Detect which cell encompasses the target text, then output its [x, y] center coordinate. 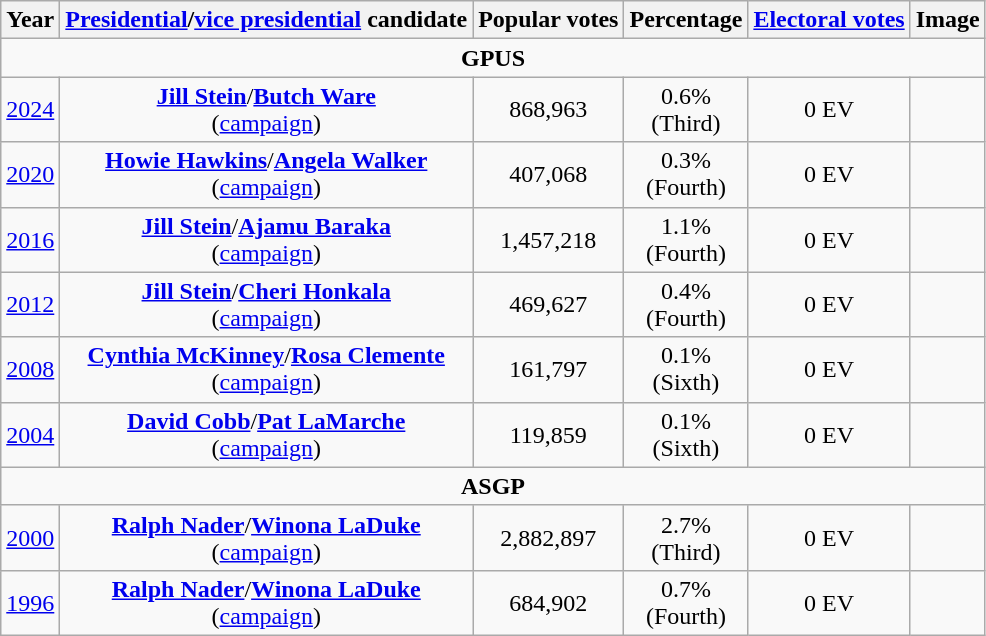
407,068 [548, 174]
1.1%(Fourth) [686, 240]
2012 [30, 304]
1,457,218 [548, 240]
2020 [30, 174]
161,797 [548, 370]
2004 [30, 434]
Howie Hawkins/Angela Walker(campaign) [266, 174]
Percentage [686, 20]
684,902 [548, 602]
0.4%(Fourth) [686, 304]
119,859 [548, 434]
Electoral votes [829, 20]
David Cobb/Pat LaMarche(campaign) [266, 434]
0.7%(Fourth) [686, 602]
Presidential/vice presidential candidate [266, 20]
2016 [30, 240]
Jill Stein/Ajamu Baraka(campaign) [266, 240]
469,627 [548, 304]
0.3%(Fourth) [686, 174]
Jill Stein/Butch Ware(campaign) [266, 110]
868,963 [548, 110]
2.7%(Third) [686, 538]
ASGP [493, 486]
Cynthia McKinney/Rosa Clemente(campaign) [266, 370]
2008 [30, 370]
2024 [30, 110]
Year [30, 20]
1996 [30, 602]
0.6%(Third) [686, 110]
Image [948, 20]
Popular votes [548, 20]
2000 [30, 538]
GPUS [493, 58]
2,882,897 [548, 538]
Jill Stein/Cheri Honkala(campaign) [266, 304]
